Provide the (X, Y) coordinate of the cell's center where the given text is located.  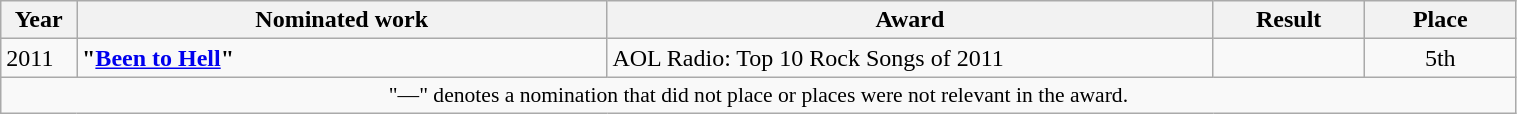
Year (39, 20)
Result (1289, 20)
Award (910, 20)
"Been to Hell" (341, 58)
AOL Radio: Top 10 Rock Songs of 2011 (910, 58)
"—" denotes a nomination that did not place or places were not relevant in the award. (758, 95)
2011 (39, 58)
Place (1440, 20)
5th (1440, 58)
Nominated work (341, 20)
